Search for the cell housing the specified text and yield its (X, Y) center coordinate. 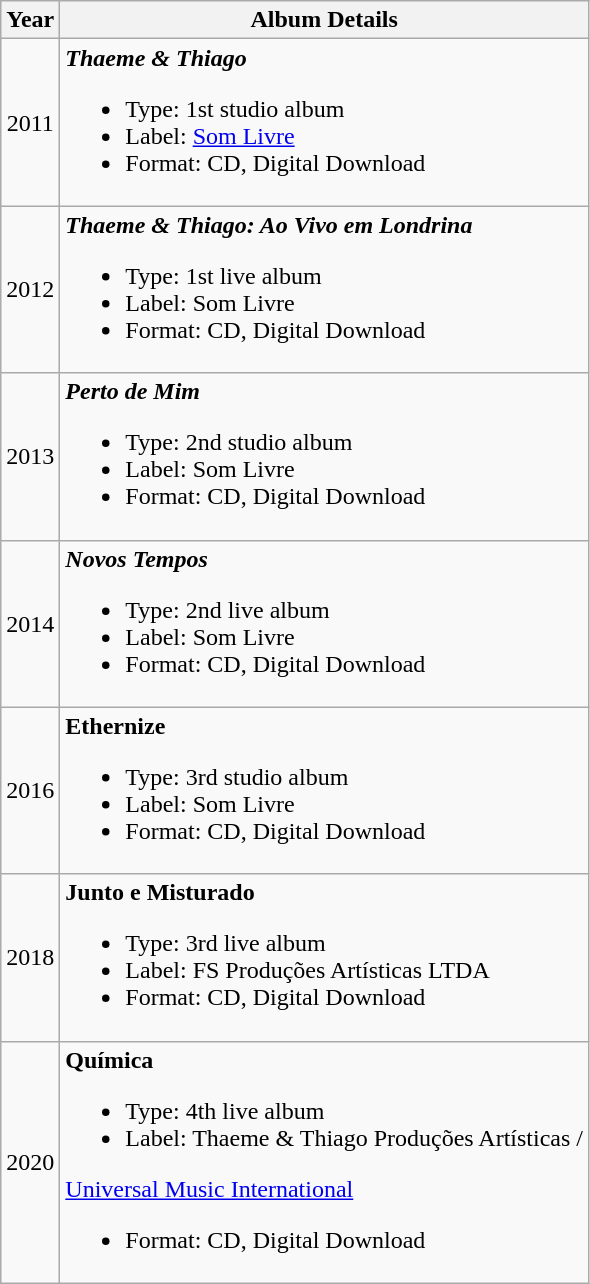
2011 (30, 122)
2018 (30, 958)
2020 (30, 1162)
Novos TemposType: 2nd live albumLabel: Som LivreFormat: CD, Digital Download (324, 624)
Album Details (324, 20)
Year (30, 20)
2012 (30, 290)
2014 (30, 624)
Junto e MisturadoType: 3rd live albumLabel: FS Produções Artísticas LTDAFormat: CD, Digital Download (324, 958)
Thaeme & ThiagoType: 1st studio albumLabel: Som LivreFormat: CD, Digital Download (324, 122)
2016 (30, 790)
EthernizeType: 3rd studio albumLabel: Som LivreFormat: CD, Digital Download (324, 790)
2013 (30, 456)
Perto de MimType: 2nd studio albumLabel: Som LivreFormat: CD, Digital Download (324, 456)
Thaeme & Thiago: Ao Vivo em LondrinaType: 1st live albumLabel: Som LivreFormat: CD, Digital Download (324, 290)
QuímicaType: 4th live albumLabel: Thaeme & Thiago Produções Artísticas /Universal Music InternationalFormat: CD, Digital Download (324, 1162)
